Search for the cell housing the specified text and yield its [x, y] center coordinate. 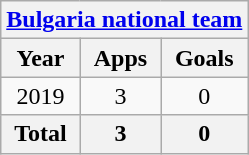
Apps [120, 58]
Total [40, 134]
2019 [40, 96]
Goals [204, 58]
Bulgaria national team [124, 20]
Year [40, 58]
